Pinpoint the cell where the given text exists, returning its (X, Y) midpoint coordinate. 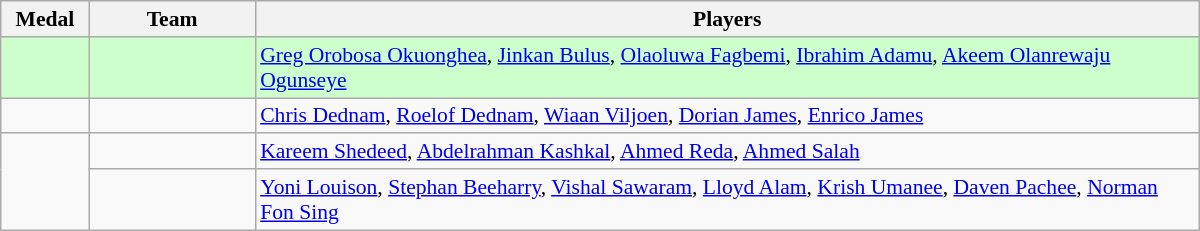
Kareem Shedeed, Abdelrahman Kashkal, Ahmed Reda, Ahmed Salah (727, 152)
Greg Orobosa Okuonghea, Jinkan Bulus, Olaoluwa Fagbemi, Ibrahim Adamu, Akeem Olanrewaju Ogunseye (727, 68)
Chris Dednam, Roelof Dednam, Wiaan Viljoen, Dorian James, Enrico James (727, 116)
Team (172, 19)
Yoni Louison, Stephan Beeharry, Vishal Sawaram, Lloyd Alam, Krish Umanee, Daven Pachee, Norman Fon Sing (727, 200)
Medal (45, 19)
Players (727, 19)
